Find where the given text appears and provide that cell's center as (x, y) coordinate. 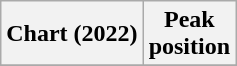
Chart (2022) (72, 34)
Peak position (189, 34)
